Detect which cell encompasses the target text, then output its [X, Y] center coordinate. 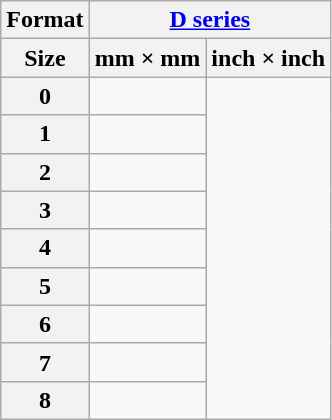
Format [45, 20]
inch × inch [268, 58]
Size [45, 58]
0 [45, 96]
5 [45, 286]
D series [210, 20]
7 [45, 362]
4 [45, 248]
3 [45, 210]
6 [45, 324]
2 [45, 172]
1 [45, 134]
8 [45, 400]
mm × mm [148, 58]
